Return the (X, Y) coordinate for the center point of the cell that contains the specified text.  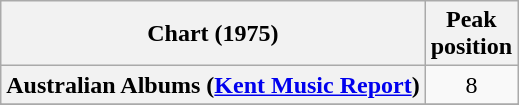
Chart (1975) (213, 34)
8 (471, 85)
Peak position (471, 34)
Australian Albums (Kent Music Report) (213, 85)
